Return the (X, Y) coordinate for the center point of the cell that contains the specified text.  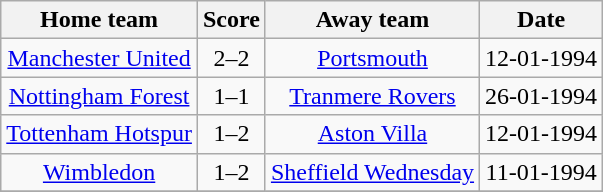
Score (231, 20)
1–1 (231, 96)
Home team (100, 20)
26-01-1994 (542, 96)
Aston Villa (372, 134)
Wimbledon (100, 172)
Manchester United (100, 58)
Tranmere Rovers (372, 96)
Away team (372, 20)
Date (542, 20)
Portsmouth (372, 58)
Nottingham Forest (100, 96)
Sheffield Wednesday (372, 172)
2–2 (231, 58)
11-01-1994 (542, 172)
Tottenham Hotspur (100, 134)
